Pinpoint the cell where the given text exists, returning its [x, y] midpoint coordinate. 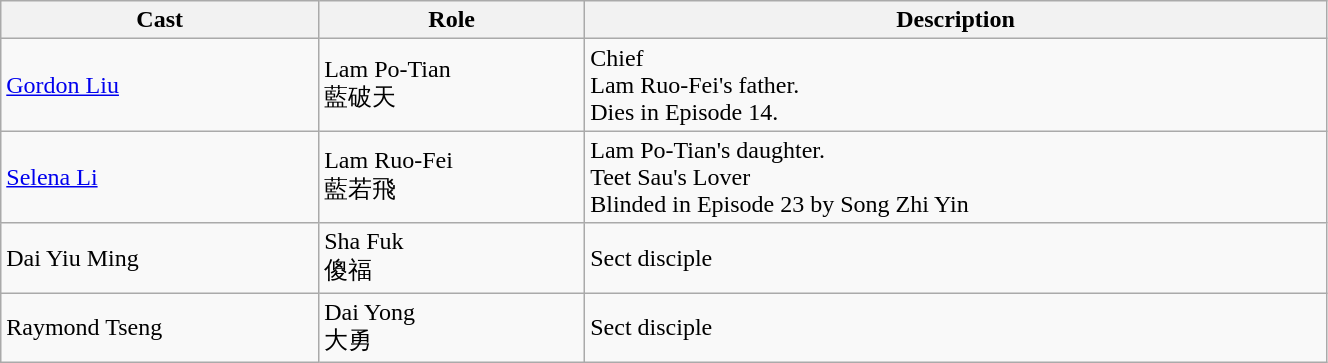
Dai Yong大勇 [452, 327]
ChiefLam Ruo-Fei's father. Dies in Episode 14. [956, 85]
Lam Ruo-Fei藍若飛 [452, 177]
Cast [160, 20]
Lam Po-Tian's daughter. Teet Sau's Lover Blinded in Episode 23 by Song Zhi Yin [956, 177]
Raymond Tseng [160, 327]
Description [956, 20]
Role [452, 20]
Lam Po-Tian藍破天 [452, 85]
Sha Fuk傻福 [452, 258]
Dai Yiu Ming [160, 258]
Selena Li [160, 177]
Gordon Liu [160, 85]
